Return the (X, Y) coordinate for the center point of the cell that contains the specified text.  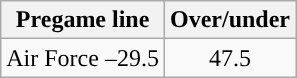
Air Force –29.5 (83, 58)
47.5 (230, 58)
Pregame line (83, 20)
Over/under (230, 20)
